Detect which cell encompasses the target text, then output its [X, Y] center coordinate. 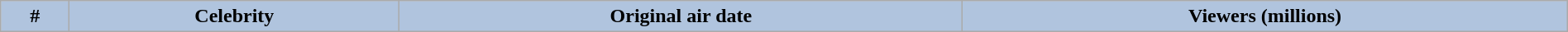
Original air date [681, 16]
# [35, 16]
Viewers (millions) [1265, 16]
Celebrity [235, 16]
